Return the (X, Y) coordinate for the center point of the cell that contains the specified text.  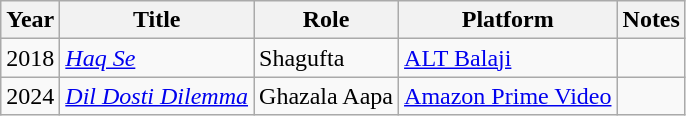
Platform (508, 20)
Year (30, 20)
Notes (651, 20)
Haq Se (157, 58)
Dil Dosti Dilemma (157, 96)
2024 (30, 96)
Role (326, 20)
Shagufta (326, 58)
Ghazala Aapa (326, 96)
Amazon Prime Video (508, 96)
Title (157, 20)
2018 (30, 58)
ALT Balaji (508, 58)
